From the cell containing the given text, extract its center point as [x, y] coordinate. 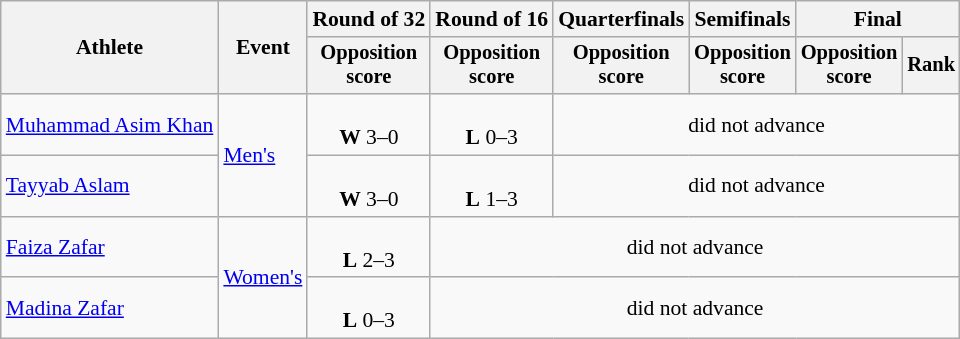
Semifinals [742, 19]
Tayyab Aslam [110, 186]
Athlete [110, 48]
Women's [262, 278]
Madina Zafar [110, 308]
Men's [262, 155]
L 1–3 [492, 186]
Event [262, 48]
Final [878, 19]
L 2–3 [368, 248]
Muhammad Asim Khan [110, 124]
Rank [931, 66]
Round of 16 [492, 19]
Quarterfinals [621, 19]
Round of 32 [368, 19]
Faiza Zafar [110, 248]
